Determine the (x, y) coordinate at the center of the cell enclosing the given text.  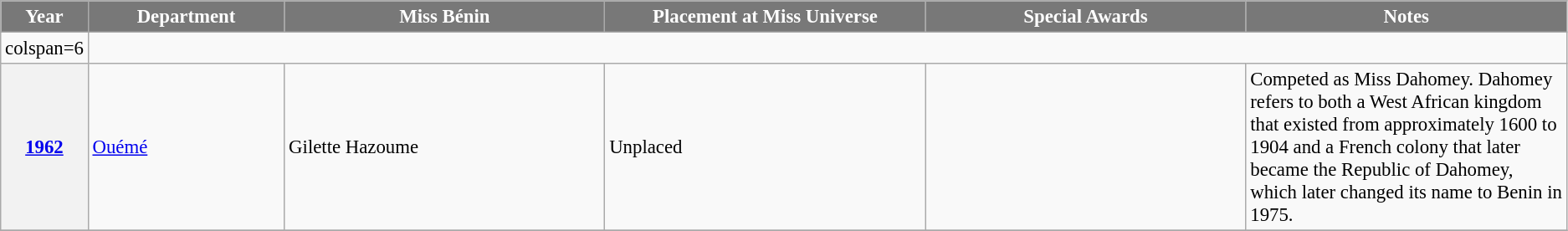
Notes (1407, 17)
colspan=6 (44, 49)
Gilette Hazoume (445, 147)
1962 (44, 147)
Ouémé (186, 147)
Department (186, 17)
Placement at Miss Universe (765, 17)
Miss Bénin (445, 17)
Special Awards (1086, 17)
Year (44, 17)
Unplaced (765, 147)
